Scan for the cell matching the given text and deliver its [X, Y] coordinate at center. 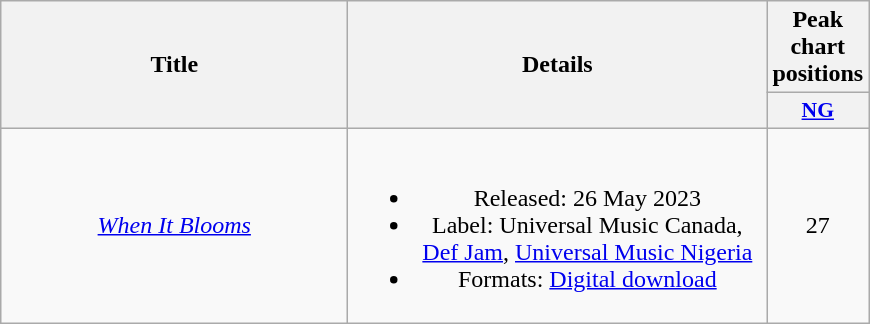
Released: 26 May 2023Label: Universal Music Canada, Def Jam, Universal Music NigeriaFormats: Digital download [558, 225]
Peak chart positions [818, 47]
Details [558, 65]
Title [174, 65]
27 [818, 225]
NG [818, 111]
When It Blooms [174, 225]
